Find where the given text appears and provide that cell's center as [x, y] coordinate. 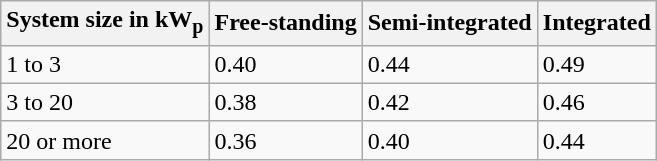
System size in kWp [105, 23]
0.49 [596, 64]
20 or more [105, 140]
0.42 [450, 102]
0.36 [286, 140]
3 to 20 [105, 102]
0.46 [596, 102]
1 to 3 [105, 64]
Free-standing [286, 23]
0.38 [286, 102]
Integrated [596, 23]
Semi-integrated [450, 23]
